Return the (x, y) coordinate for the center point of the cell that contains the specified text.  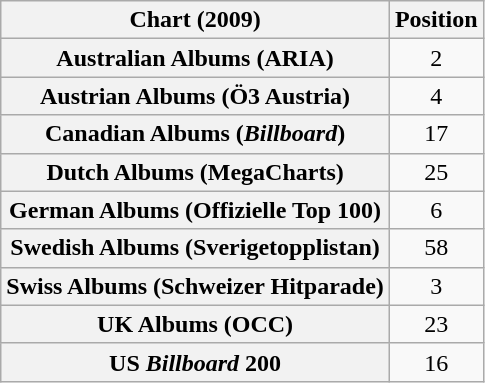
Canadian Albums (Billboard) (196, 134)
Swedish Albums (Sverigetopplistan) (196, 248)
Position (436, 20)
58 (436, 248)
6 (436, 210)
US Billboard 200 (196, 362)
German Albums (Offizielle Top 100) (196, 210)
4 (436, 96)
Austrian Albums (Ö3 Austria) (196, 96)
17 (436, 134)
3 (436, 286)
Dutch Albums (MegaCharts) (196, 172)
2 (436, 58)
Chart (2009) (196, 20)
UK Albums (OCC) (196, 324)
25 (436, 172)
Swiss Albums (Schweizer Hitparade) (196, 286)
Australian Albums (ARIA) (196, 58)
23 (436, 324)
16 (436, 362)
